From the cell containing the given text, extract its center point as (x, y) coordinate. 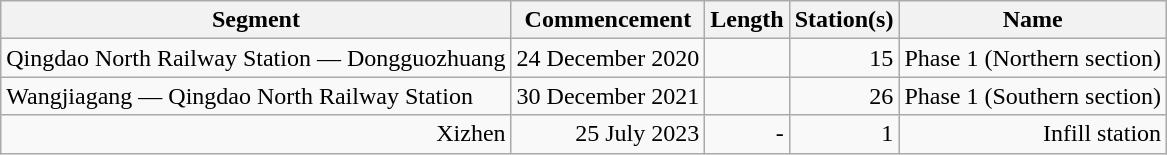
30 December 2021 (608, 96)
15 (844, 58)
1 (844, 134)
Station(s) (844, 20)
Phase 1 (Northern section) (1033, 58)
Qingdao North Railway Station — Dongguozhuang (256, 58)
Name (1033, 20)
Infill station (1033, 134)
Xizhen (256, 134)
Commencement (608, 20)
Phase 1 (Southern section) (1033, 96)
25 July 2023 (608, 134)
- (747, 134)
Length (747, 20)
Segment (256, 20)
24 December 2020 (608, 58)
26 (844, 96)
Wangjiagang — Qingdao North Railway Station (256, 96)
